Locate the cell with the specified text and output its [X, Y] center coordinate. 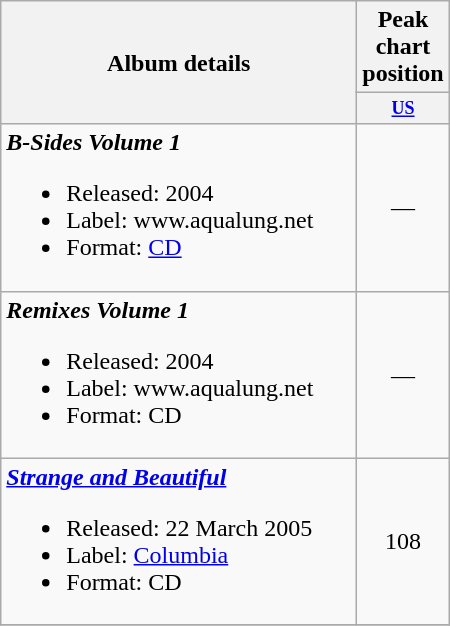
US [403, 108]
Remixes Volume 1Released: 2004Label: www.aqualung.netFormat: CD [179, 374]
Peak chart position [403, 47]
Album details [179, 62]
108 [403, 542]
B-Sides Volume 1Released: 2004Label: www.aqualung.netFormat: CD [179, 208]
Strange and BeautifulReleased: 22 March 2005Label: ColumbiaFormat: CD [179, 542]
